From the cell containing the given text, extract its center point as [X, Y] coordinate. 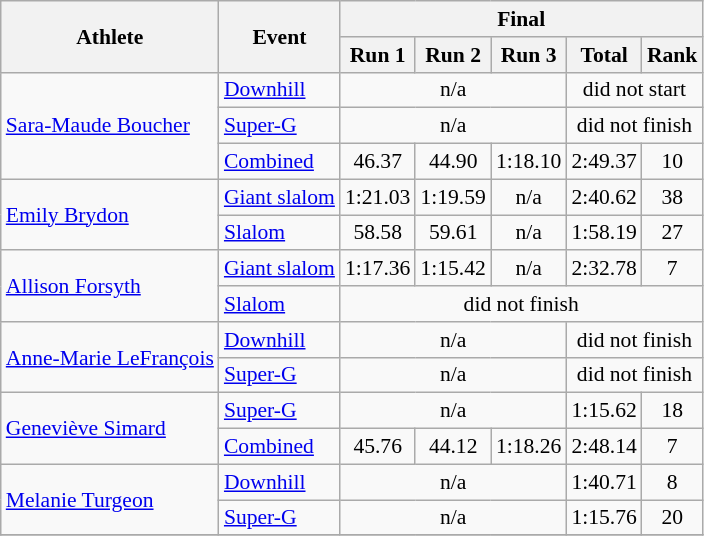
1:15.76 [604, 518]
Sara-Maude Boucher [110, 126]
45.76 [378, 447]
44.90 [452, 162]
Event [280, 36]
59.61 [452, 233]
2:32.78 [604, 269]
Run 2 [452, 55]
Run 1 [378, 55]
18 [672, 411]
1:15.42 [452, 269]
1:19.59 [452, 197]
Geneviève Simard [110, 428]
2:48.14 [604, 447]
1:58.19 [604, 233]
8 [672, 482]
1:18.26 [528, 447]
Anne-Marie LeFrançois [110, 358]
1:40.71 [604, 482]
Total [604, 55]
1:15.62 [604, 411]
46.37 [378, 162]
44.12 [452, 447]
Rank [672, 55]
Final [522, 19]
Athlete [110, 36]
1:17.36 [378, 269]
Allison Forsyth [110, 286]
10 [672, 162]
20 [672, 518]
Emily Brydon [110, 214]
Run 3 [528, 55]
1:18.10 [528, 162]
2:49.37 [604, 162]
58.58 [378, 233]
1:21.03 [378, 197]
Melanie Turgeon [110, 500]
27 [672, 233]
did not start [634, 90]
2:40.62 [604, 197]
38 [672, 197]
